Output the [X, Y] coordinate of the center of the cell containing the given text.  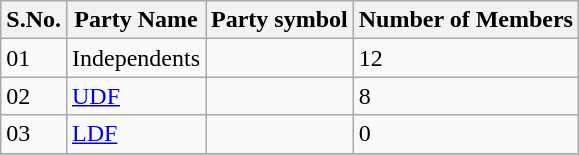
UDF [136, 96]
LDF [136, 134]
S.No. [34, 20]
Independents [136, 58]
Party Name [136, 20]
8 [466, 96]
Party symbol [280, 20]
0 [466, 134]
03 [34, 134]
12 [466, 58]
Number of Members [466, 20]
02 [34, 96]
01 [34, 58]
